Return the [x, y] coordinate for the center point of the cell that contains the specified text.  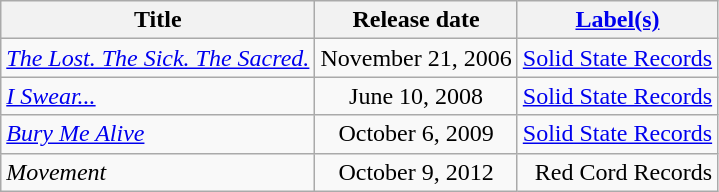
Movement [158, 172]
November 21, 2006 [416, 58]
Release date [416, 20]
Title [158, 20]
October 9, 2012 [416, 172]
The Lost. The Sick. The Sacred. [158, 58]
I Swear... [158, 96]
October 6, 2009 [416, 134]
Red Cord Records [617, 172]
Label(s) [617, 20]
Bury Me Alive [158, 134]
June 10, 2008 [416, 96]
